Output the [x, y] coordinate of the center of the cell containing the given text.  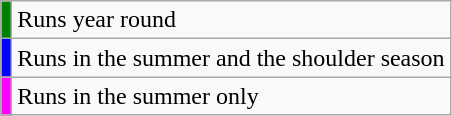
Runs in the summer only [231, 96]
Runs in the summer and the shoulder season [231, 58]
Runs year round [231, 20]
